Search for the cell housing the specified text and yield its (X, Y) center coordinate. 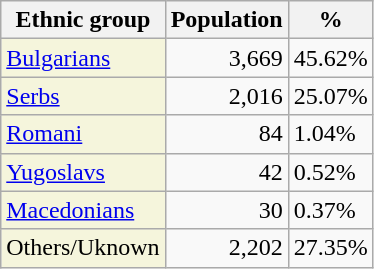
25.07% (330, 96)
Yugoslavs (83, 172)
2,202 (226, 248)
30 (226, 210)
Serbs (83, 96)
3,669 (226, 58)
0.37% (330, 210)
84 (226, 134)
Ethnic group (83, 20)
42 (226, 172)
27.35% (330, 248)
0.52% (330, 172)
Romani (83, 134)
2,016 (226, 96)
45.62% (330, 58)
% (330, 20)
Population (226, 20)
1.04% (330, 134)
Bulgarians (83, 58)
Others/Uknown (83, 248)
Macedonians (83, 210)
